For the text-containing cell, return its midpoint in (X, Y) coordinate format. 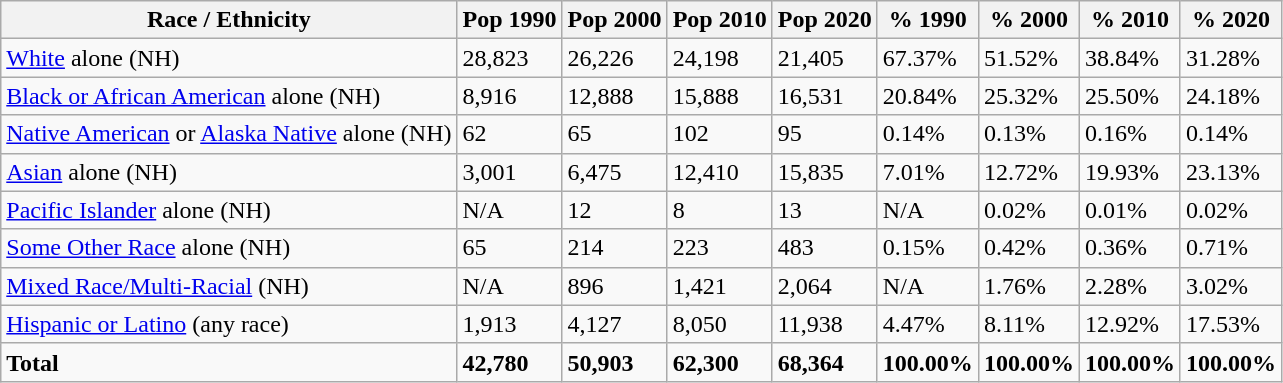
102 (720, 134)
Pop 1990 (510, 20)
21,405 (824, 58)
0.01% (1130, 210)
12.92% (1130, 324)
67.37% (928, 58)
3,001 (510, 172)
8.11% (1028, 324)
8 (720, 210)
26,226 (614, 58)
0.15% (928, 248)
1.76% (1028, 286)
13 (824, 210)
2,064 (824, 286)
11,938 (824, 324)
Mixed Race/Multi-Racial (NH) (229, 286)
25.32% (1028, 96)
15,835 (824, 172)
50,903 (614, 362)
24.18% (1230, 96)
0.42% (1028, 248)
62 (510, 134)
23.13% (1230, 172)
Pop 2010 (720, 20)
8,916 (510, 96)
20.84% (928, 96)
68,364 (824, 362)
0.36% (1130, 248)
24,198 (720, 58)
62,300 (720, 362)
223 (720, 248)
42,780 (510, 362)
6,475 (614, 172)
19.93% (1130, 172)
12,410 (720, 172)
25.50% (1130, 96)
Pacific Islander alone (NH) (229, 210)
12.72% (1028, 172)
214 (614, 248)
Race / Ethnicity (229, 20)
16,531 (824, 96)
17.53% (1230, 324)
0.16% (1130, 134)
% 2010 (1130, 20)
% 1990 (928, 20)
8,050 (720, 324)
4.47% (928, 324)
Pop 2000 (614, 20)
51.52% (1028, 58)
Native American or Alaska Native alone (NH) (229, 134)
% 2000 (1028, 20)
4,127 (614, 324)
1,913 (510, 324)
95 (824, 134)
Black or African American alone (NH) (229, 96)
896 (614, 286)
White alone (NH) (229, 58)
0.13% (1028, 134)
Total (229, 362)
Hispanic or Latino (any race) (229, 324)
0.71% (1230, 248)
28,823 (510, 58)
15,888 (720, 96)
31.28% (1230, 58)
3.02% (1230, 286)
Some Other Race alone (NH) (229, 248)
7.01% (928, 172)
% 2020 (1230, 20)
38.84% (1130, 58)
12 (614, 210)
2.28% (1130, 286)
Asian alone (NH) (229, 172)
Pop 2020 (824, 20)
1,421 (720, 286)
483 (824, 248)
12,888 (614, 96)
